Search for the cell housing the specified text and yield its [X, Y] center coordinate. 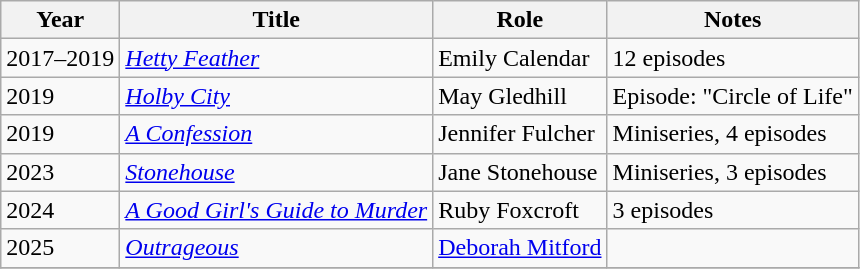
3 episodes [732, 210]
Hetty Feather [276, 58]
2024 [60, 210]
Notes [732, 20]
Ruby Foxcroft [520, 210]
A Confession [276, 134]
12 episodes [732, 58]
2023 [60, 172]
May Gledhill [520, 96]
Jennifer Fulcher [520, 134]
Miniseries, 3 episodes [732, 172]
Miniseries, 4 episodes [732, 134]
Jane Stonehouse [520, 172]
Holby City [276, 96]
Title [276, 20]
Year [60, 20]
2025 [60, 248]
2017–2019 [60, 58]
Episode: "Circle of Life" [732, 96]
Outrageous [276, 248]
Emily Calendar [520, 58]
Stonehouse [276, 172]
Deborah Mitford [520, 248]
Role [520, 20]
A Good Girl's Guide to Murder [276, 210]
